For the text-containing cell, return its midpoint in (X, Y) coordinate format. 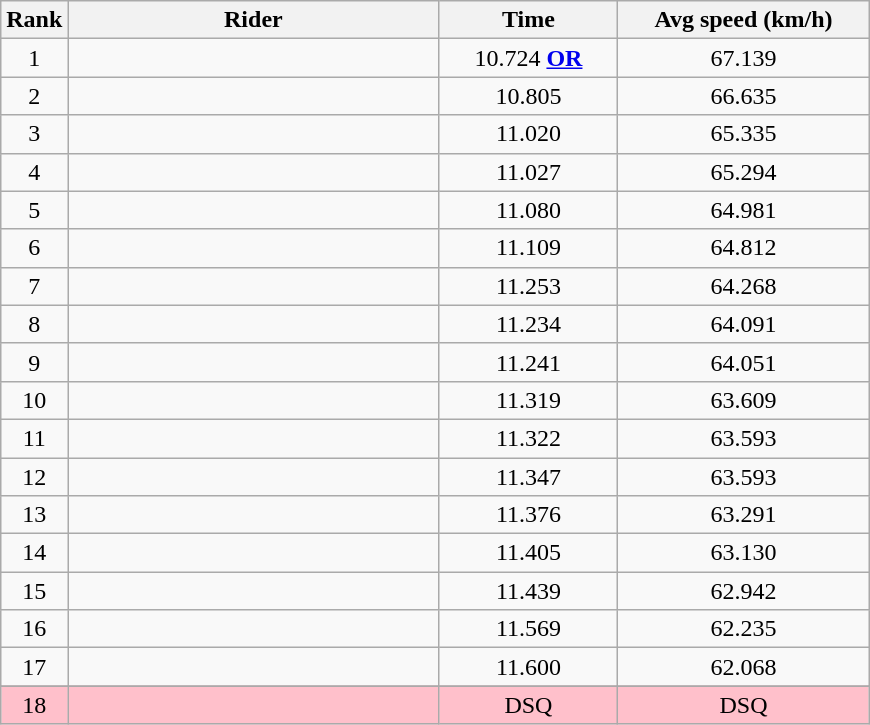
15 (34, 591)
11.600 (528, 667)
62.942 (744, 591)
11.405 (528, 553)
5 (34, 210)
6 (34, 248)
3 (34, 134)
16 (34, 629)
11.253 (528, 286)
18 (34, 705)
11.080 (528, 210)
66.635 (744, 96)
65.335 (744, 134)
12 (34, 477)
11.319 (528, 400)
14 (34, 553)
11.109 (528, 248)
63.291 (744, 515)
64.051 (744, 362)
11 (34, 438)
64.268 (744, 286)
17 (34, 667)
Rider (254, 20)
10 (34, 400)
63.130 (744, 553)
65.294 (744, 172)
1 (34, 58)
11.569 (528, 629)
64.981 (744, 210)
Rank (34, 20)
64.812 (744, 248)
Avg speed (km/h) (744, 20)
8 (34, 324)
11.234 (528, 324)
11.439 (528, 591)
11.322 (528, 438)
62.235 (744, 629)
10.805 (528, 96)
10.724 OR (528, 58)
11.347 (528, 477)
4 (34, 172)
2 (34, 96)
9 (34, 362)
11.376 (528, 515)
13 (34, 515)
Time (528, 20)
7 (34, 286)
62.068 (744, 667)
63.609 (744, 400)
67.139 (744, 58)
11.241 (528, 362)
11.020 (528, 134)
64.091 (744, 324)
11.027 (528, 172)
